Search for the cell housing the specified text and yield its (x, y) center coordinate. 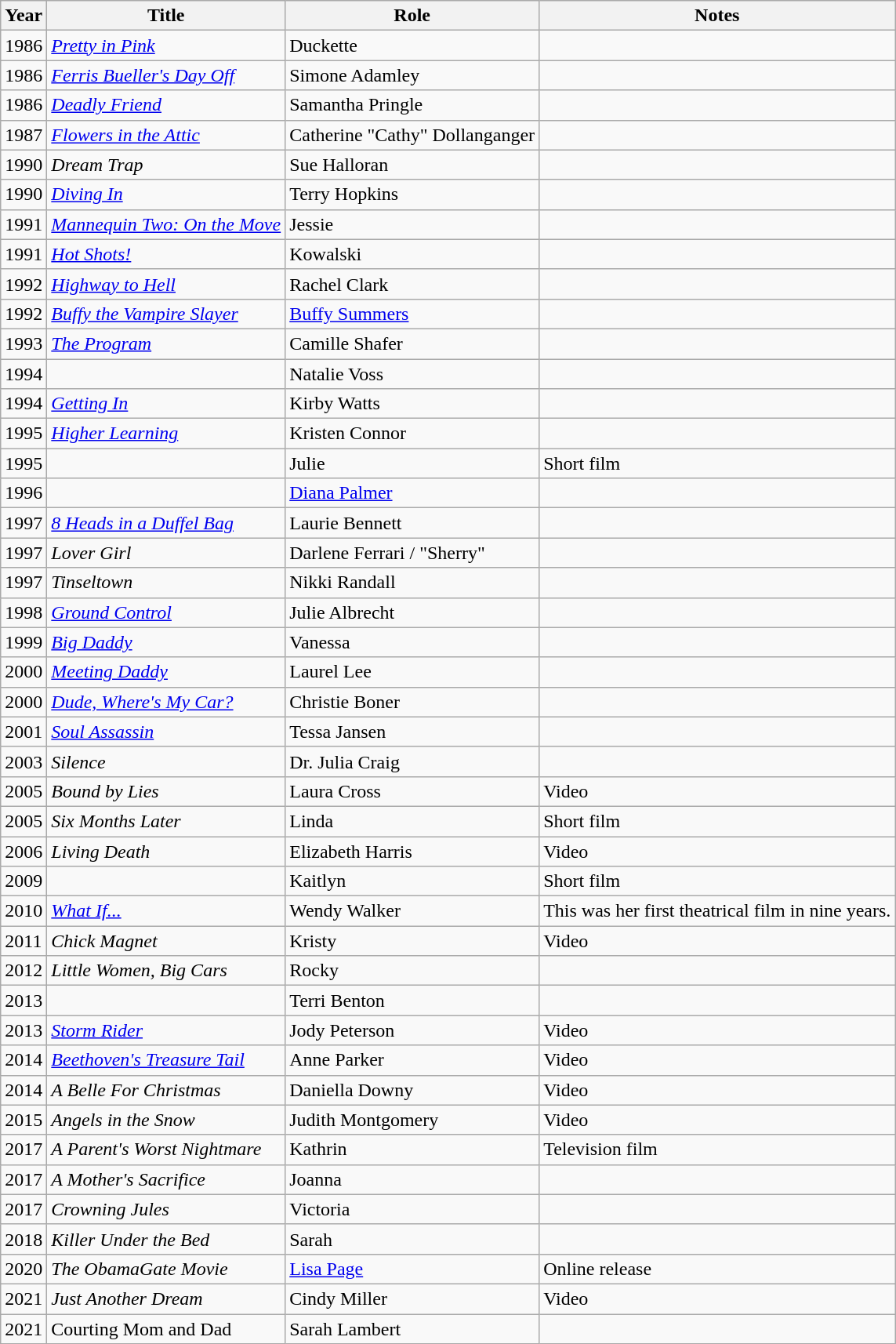
Angels in the Snow (166, 1120)
Diana Palmer (412, 493)
Nikki Randall (412, 583)
Meeting Daddy (166, 672)
Ground Control (166, 612)
Six Months Later (166, 821)
Joanna (412, 1179)
Beethoven's Treasure Tail (166, 1060)
2010 (24, 911)
The ObamaGate Movie (166, 1269)
Kristen Connor (412, 434)
A Parent's Worst Nightmare (166, 1150)
Diving In (166, 194)
Year (24, 16)
Laurel Lee (412, 672)
Kristy (412, 941)
Dude, Where's My Car? (166, 702)
Camille Shafer (412, 343)
Simone Adamley (412, 75)
Big Daddy (166, 642)
Tinseltown (166, 583)
Mannequin Two: On the Move (166, 224)
Jessie (412, 224)
Duckette (412, 45)
Julie (412, 463)
Linda (412, 821)
Little Women, Big Cars (166, 971)
Kathrin (412, 1150)
Flowers in the Attic (166, 135)
Courting Mom and Dad (166, 1329)
Sue Halloran (412, 165)
Jody Peterson (412, 1030)
1999 (24, 642)
Crowning Jules (166, 1209)
This was her first theatrical film in nine years. (717, 911)
Wendy Walker (412, 911)
2018 (24, 1239)
Soul Assassin (166, 732)
Lisa Page (412, 1269)
2009 (24, 881)
Role (412, 16)
Kowalski (412, 254)
2015 (24, 1120)
Tessa Jansen (412, 732)
Judith Montgomery (412, 1120)
1993 (24, 343)
Samantha Pringle (412, 105)
Kaitlyn (412, 881)
8 Heads in a Duffel Bag (166, 523)
Storm Rider (166, 1030)
Darlene Ferrari / "Sherry" (412, 553)
Killer Under the Bed (166, 1239)
Highway to Hell (166, 284)
Laurie Bennett (412, 523)
Sarah Lambert (412, 1329)
1998 (24, 612)
Living Death (166, 851)
Bound by Lies (166, 791)
What If... (166, 911)
Buffy Summers (412, 314)
Ferris Bueller's Day Off (166, 75)
Hot Shots! (166, 254)
Julie Albrecht (412, 612)
Cindy Miller (412, 1299)
Just Another Dream (166, 1299)
1987 (24, 135)
A Mother's Sacrifice (166, 1179)
Christie Boner (412, 702)
Higher Learning (166, 434)
Getting In (166, 404)
2006 (24, 851)
Elizabeth Harris (412, 851)
Online release (717, 1269)
A Belle For Christmas (166, 1090)
Laura Cross (412, 791)
Buffy the Vampire Slayer (166, 314)
Vanessa (412, 642)
Lover Girl (166, 553)
Catherine "Cathy" Dollanganger (412, 135)
Rachel Clark (412, 284)
Title (166, 16)
Kirby Watts (412, 404)
Chick Magnet (166, 941)
Dream Trap (166, 165)
2001 (24, 732)
Natalie Voss (412, 374)
Terry Hopkins (412, 194)
Anne Parker (412, 1060)
Pretty in Pink (166, 45)
Notes (717, 16)
Rocky (412, 971)
2020 (24, 1269)
Terri Benton (412, 1001)
The Program (166, 343)
2003 (24, 761)
Victoria (412, 1209)
Sarah (412, 1239)
Silence (166, 761)
Television film (717, 1150)
Deadly Friend (166, 105)
2011 (24, 941)
Dr. Julia Craig (412, 761)
Daniella Downy (412, 1090)
1996 (24, 493)
2012 (24, 971)
